Return (x, y) of the center of cell containing provided text 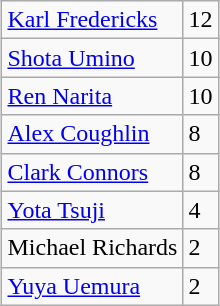
Clark Connors (92, 172)
Shota Umino (92, 58)
Karl Fredericks (92, 20)
Michael Richards (92, 248)
4 (200, 210)
12 (200, 20)
Alex Coughlin (92, 134)
Yota Tsuji (92, 210)
Yuya Uemura (92, 286)
Ren Narita (92, 96)
